Extract the (X, Y) coordinate from the center of the cell holding the provided text.  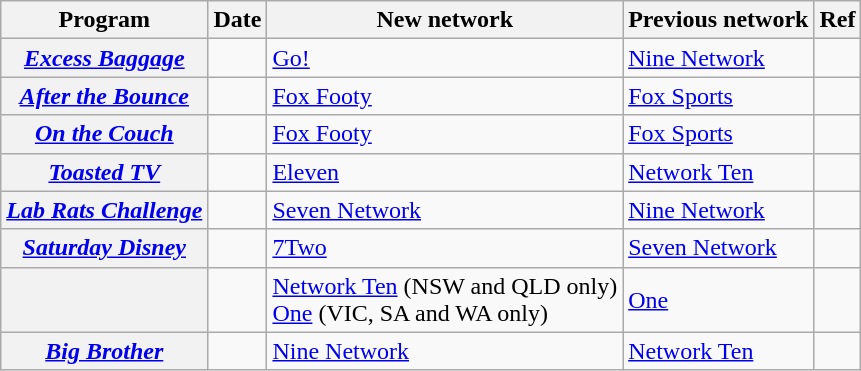
Go! (445, 58)
After the Bounce (104, 96)
Excess Baggage (104, 58)
Toasted TV (104, 172)
7Two (445, 248)
Previous network (718, 20)
Date (238, 20)
Eleven (445, 172)
One (718, 300)
Lab Rats Challenge (104, 210)
Program (104, 20)
Saturday Disney (104, 248)
New network (445, 20)
Ref (838, 20)
Network Ten (NSW and QLD only)One (VIC, SA and WA only) (445, 300)
On the Couch (104, 134)
Big Brother (104, 351)
